Return the (x, y) coordinate for the center point of the cell that contains the specified text.  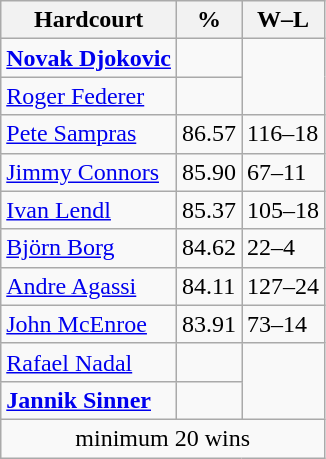
22–4 (284, 248)
84.11 (208, 286)
Björn Borg (89, 248)
Novak Djokovic (89, 58)
Hardcourt (89, 20)
127–24 (284, 286)
85.37 (208, 210)
67–11 (284, 172)
84.62 (208, 248)
Roger Federer (89, 96)
116–18 (284, 134)
Jimmy Connors (89, 172)
Pete Sampras (89, 134)
Jannik Sinner (89, 400)
105–18 (284, 210)
83.91 (208, 324)
John McEnroe (89, 324)
minimum 20 wins (163, 438)
86.57 (208, 134)
73–14 (284, 324)
Rafael Nadal (89, 362)
Ivan Lendl (89, 210)
Andre Agassi (89, 286)
85.90 (208, 172)
% (208, 20)
W–L (284, 20)
